Determine the (X, Y) coordinate at the center of the cell enclosing the given text.  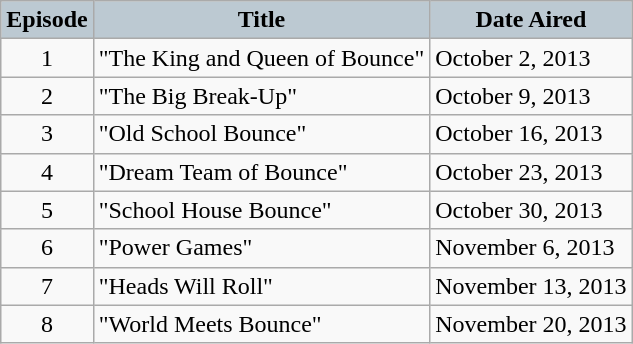
October 30, 2013 (531, 210)
4 (47, 172)
1 (47, 58)
October 23, 2013 (531, 172)
5 (47, 210)
"The King and Queen of Bounce" (262, 58)
"Power Games" (262, 248)
3 (47, 134)
Date Aired (531, 20)
"Dream Team of Bounce" (262, 172)
Title (262, 20)
October 16, 2013 (531, 134)
"The Big Break-Up" (262, 96)
8 (47, 324)
"School House Bounce" (262, 210)
November 20, 2013 (531, 324)
November 13, 2013 (531, 286)
October 2, 2013 (531, 58)
November 6, 2013 (531, 248)
"Old School Bounce" (262, 134)
7 (47, 286)
"Heads Will Roll" (262, 286)
Episode (47, 20)
"World Meets Bounce" (262, 324)
2 (47, 96)
October 9, 2013 (531, 96)
6 (47, 248)
